Determine the [x, y] coordinate at the center of the cell enclosing the given text.  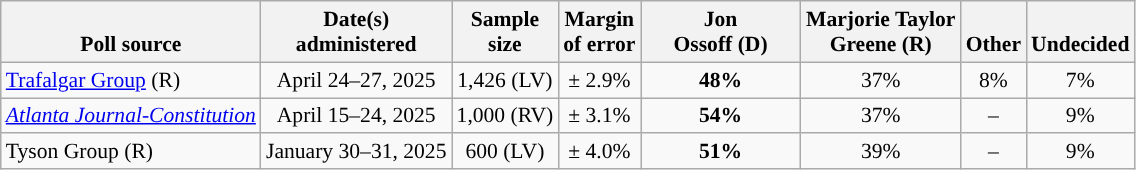
± 4.0% [599, 152]
Undecided [1080, 32]
Date(s)administered [356, 32]
39% [881, 152]
8% [994, 80]
Atlanta Journal-Constitution [131, 116]
Tyson Group (R) [131, 152]
7% [1080, 80]
Trafalgar Group (R) [131, 80]
600 (LV) [506, 152]
Marginof error [599, 32]
54% [720, 116]
48% [720, 80]
51% [720, 152]
1,000 (RV) [506, 116]
April 24–27, 2025 [356, 80]
January 30–31, 2025 [356, 152]
± 3.1% [599, 116]
Samplesize [506, 32]
1,426 (LV) [506, 80]
Poll source [131, 32]
JonOssoff (D) [720, 32]
Other [994, 32]
± 2.9% [599, 80]
April 15–24, 2025 [356, 116]
Marjorie TaylorGreene (R) [881, 32]
